Determine the [x, y] coordinate at the center of the cell enclosing the given text.  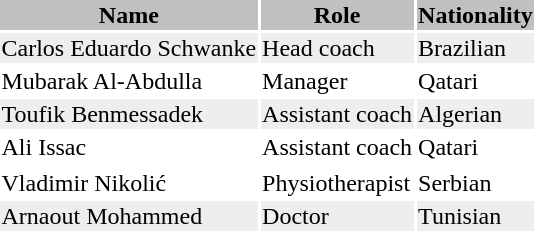
Toufik Benmessadek [129, 114]
Vladimir Nikolić [129, 183]
Carlos Eduardo Schwanke [129, 48]
Role [338, 15]
Doctor [338, 216]
Name [129, 15]
Ali Issac [129, 147]
Manager [338, 81]
Head coach [338, 48]
Physiotherapist [338, 183]
Mubarak Al-Abdulla [129, 81]
Arnaout Mohammed [129, 216]
